Extract the [x, y] coordinate from the center of the cell holding the provided text.  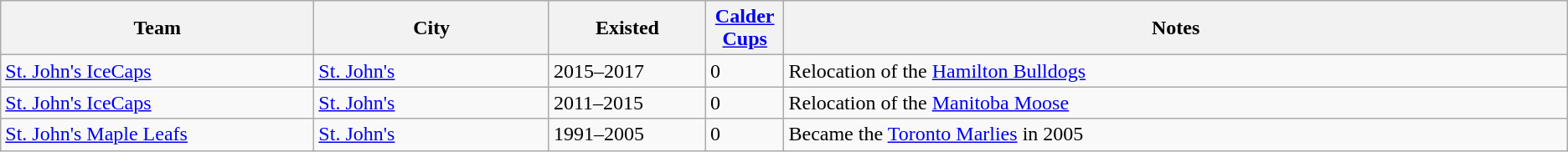
Existed [627, 28]
2011–2015 [627, 103]
St. John's Maple Leafs [157, 134]
Became the Toronto Marlies in 2005 [1176, 134]
2015–2017 [627, 71]
Relocation of the Hamilton Bulldogs [1176, 71]
City [432, 28]
Relocation of the Manitoba Moose [1176, 103]
Notes [1176, 28]
1991–2005 [627, 134]
Calder Cups [745, 28]
Team [157, 28]
